Identify which cell holds the provided text, then report its (X, Y) central coordinate. 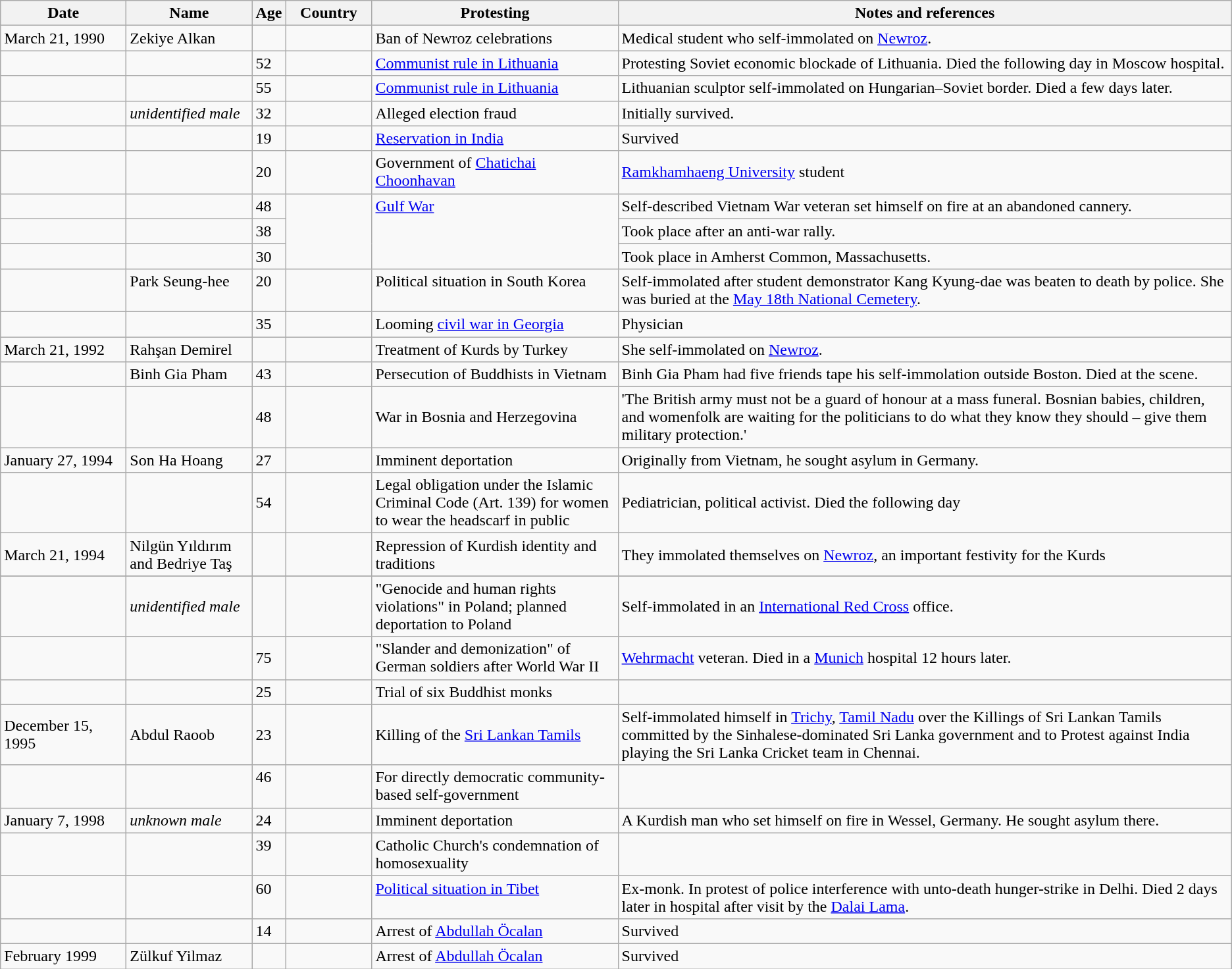
23 (269, 735)
52 (269, 63)
Binh Gia Pham had five friends tape his self-immolation outside Boston. Died at the scene. (925, 375)
Wehrmacht veteran. Died in a Munich hospital 12 hours later. (925, 658)
Political situation in South Korea (495, 290)
39 (269, 854)
27 (269, 460)
54 (269, 503)
30 (269, 256)
December 15, 1995 (63, 735)
Medical student who self-immolated on Newroz. (925, 38)
For directly democratic community-based self-government (495, 786)
Reservation in India (495, 138)
March 21, 1994 (63, 554)
38 (269, 231)
Alleged election fraud (495, 113)
Date (63, 13)
Took place in Amherst Common, Massachusetts. (925, 256)
Zekiye Alkan (190, 38)
Took place after an anti-war rally. (925, 231)
Self-immolated in an International Red Cross office. (925, 606)
Persecution of Buddhists in Vietnam (495, 375)
Lithuanian sculptor self-immolated on Hungarian–Soviet border. Died a few days later. (925, 88)
Legal obligation under the Islamic Criminal Code (Art. 139) for women to wear the headscarf in public (495, 503)
Rahşan Demirel (190, 350)
19 (269, 138)
"Slander and demonization" of German soldiers after World War II (495, 658)
Political situation in Tibet (495, 897)
Catholic Church's condemnation of homosexuality (495, 854)
unknown male (190, 820)
Nilgün Yıldırım and Bedriye Taş (190, 554)
Trial of six Buddhist monks (495, 692)
Self-immolated after student demonstrator Kang Kyung-dae was beaten to death by police. She was buried at the May 18th National Cemetery. (925, 290)
46 (269, 786)
60 (269, 897)
Ban of Newroz celebrations (495, 38)
Age (269, 13)
43 (269, 375)
Abdul Raoob (190, 735)
35 (269, 324)
Initially survived. (925, 113)
Name (190, 13)
Self-described Vietnam War veteran set himself on fire at an abandoned cannery. (925, 206)
"Genocide and human rights violations" in Poland; planned deportation to Poland (495, 606)
14 (269, 931)
Pediatrician, political activist. Died the following day (925, 503)
Originally from Vietnam, he sought asylum in Germany. (925, 460)
Ramkhamhaeng University student (925, 172)
February 1999 (63, 956)
She self-immolated on Newroz. (925, 350)
Looming civil war in Georgia (495, 324)
Protesting (495, 13)
Binh Gia Pham (190, 375)
Physician (925, 324)
January 7, 1998 (63, 820)
A Kurdish man who set himself on fire in Wessel, Germany. He sought asylum there. (925, 820)
Protesting Soviet economic blockade of Lithuania. Died the following day in Moscow hospital. (925, 63)
32 (269, 113)
24 (269, 820)
55 (269, 88)
March 21, 1990 (63, 38)
Park Seung-hee (190, 290)
Repression of Kurdish identity and traditions (495, 554)
Zülkuf Yilmaz (190, 956)
Government of Chatichai Choonhavan (495, 172)
Treatment of Kurds by Turkey (495, 350)
Son Ha Hoang (190, 460)
25 (269, 692)
March 21, 1992 (63, 350)
January 27, 1994 (63, 460)
Country (329, 13)
Killing of the Sri Lankan Tamils (495, 735)
75 (269, 658)
Notes and references (925, 13)
They immolated themselves on Newroz, an important festivity for the Kurds (925, 554)
Ex-monk. In protest of police interference with unto-death hunger-strike in Delhi. Died 2 days later in hospital after visit by the Dalai Lama. (925, 897)
War in Bosnia and Herzegovina (495, 417)
Gulf War (495, 231)
